Find where the given text appears and provide that cell's center as (x, y) coordinate. 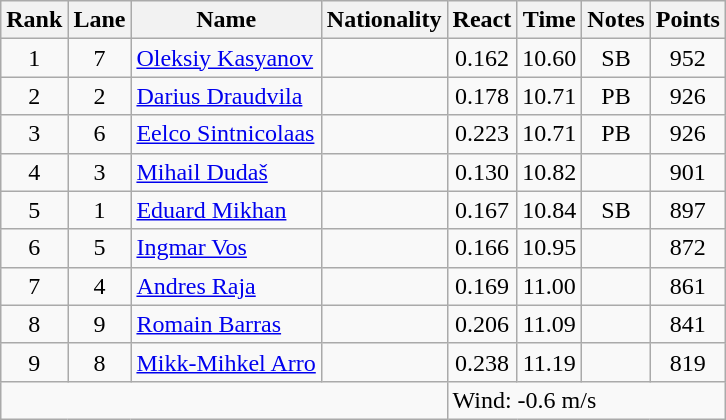
872 (688, 248)
Nationality (384, 20)
0.166 (482, 248)
0.238 (482, 362)
React (482, 20)
10.84 (550, 210)
10.95 (550, 248)
11.09 (550, 324)
0.178 (482, 96)
Mikk-Mihkel Arro (226, 362)
819 (688, 362)
Name (226, 20)
901 (688, 172)
Eduard Mikhan (226, 210)
861 (688, 286)
Eelco Sintnicolaas (226, 134)
11.00 (550, 286)
0.169 (482, 286)
Notes (616, 20)
0.206 (482, 324)
Lane (100, 20)
841 (688, 324)
Romain Barras (226, 324)
Rank (34, 20)
11.19 (550, 362)
Mihail Dudaš (226, 172)
10.60 (550, 58)
Points (688, 20)
0.223 (482, 134)
897 (688, 210)
952 (688, 58)
Ingmar Vos (226, 248)
Wind: -0.6 m/s (586, 400)
0.130 (482, 172)
Oleksiy Kasyanov (226, 58)
0.162 (482, 58)
Time (550, 20)
Darius Draudvila (226, 96)
Andres Raja (226, 286)
10.82 (550, 172)
0.167 (482, 210)
